Locate the cell with the specified text and output its (X, Y) center coordinate. 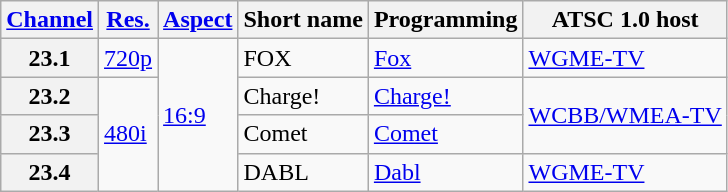
Fox (446, 58)
23.2 (50, 96)
FOX (303, 58)
Programming (446, 20)
WCBB/WMEA-TV (625, 115)
Res. (128, 20)
Short name (303, 20)
23.1 (50, 58)
23.4 (50, 172)
480i (128, 134)
Aspect (198, 20)
ATSC 1.0 host (625, 20)
23.3 (50, 134)
Dabl (446, 172)
16:9 (198, 115)
720p (128, 58)
DABL (303, 172)
Channel (50, 20)
